Scan for the cell matching the given text and deliver its [x, y] coordinate at center. 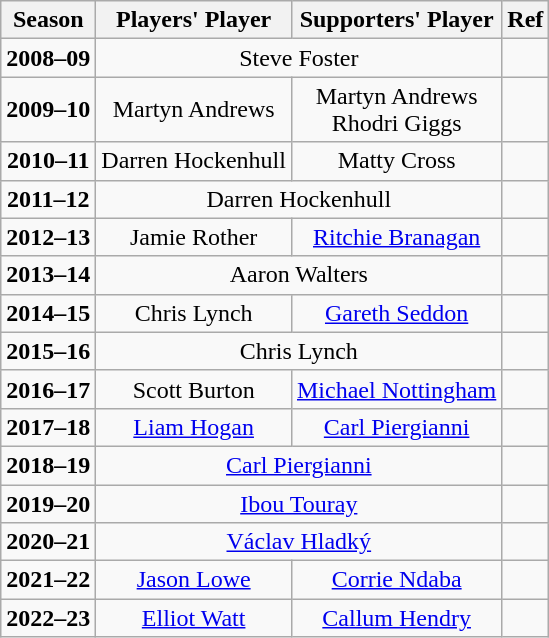
Jason Lowe [194, 580]
2010–11 [48, 161]
2016–17 [48, 389]
Liam Hogan [194, 427]
Corrie Ndaba [396, 580]
Season [48, 20]
2017–18 [48, 427]
Ref [526, 20]
2012–13 [48, 237]
Ritchie Branagan [396, 237]
Matty Cross [396, 161]
Scott Burton [194, 389]
2021–22 [48, 580]
Supporters' Player [396, 20]
2022–23 [48, 618]
Martyn Andrews [194, 110]
2020–21 [48, 542]
Michael Nottingham [396, 389]
2013–14 [48, 275]
2009–10 [48, 110]
Ibou Touray [299, 503]
2008–09 [48, 58]
2018–19 [48, 465]
Martyn Andrews Rhodri Giggs [396, 110]
2019–20 [48, 503]
2015–16 [48, 351]
2011–12 [48, 199]
Jamie Rother [194, 237]
Elliot Watt [194, 618]
Gareth Seddon [396, 313]
Callum Hendry [396, 618]
2014–15 [48, 313]
Václav Hladký [299, 542]
Steve Foster [299, 58]
Players' Player [194, 20]
Aaron Walters [299, 275]
